Extract the [X, Y] coordinate from the center of the cell holding the provided text.  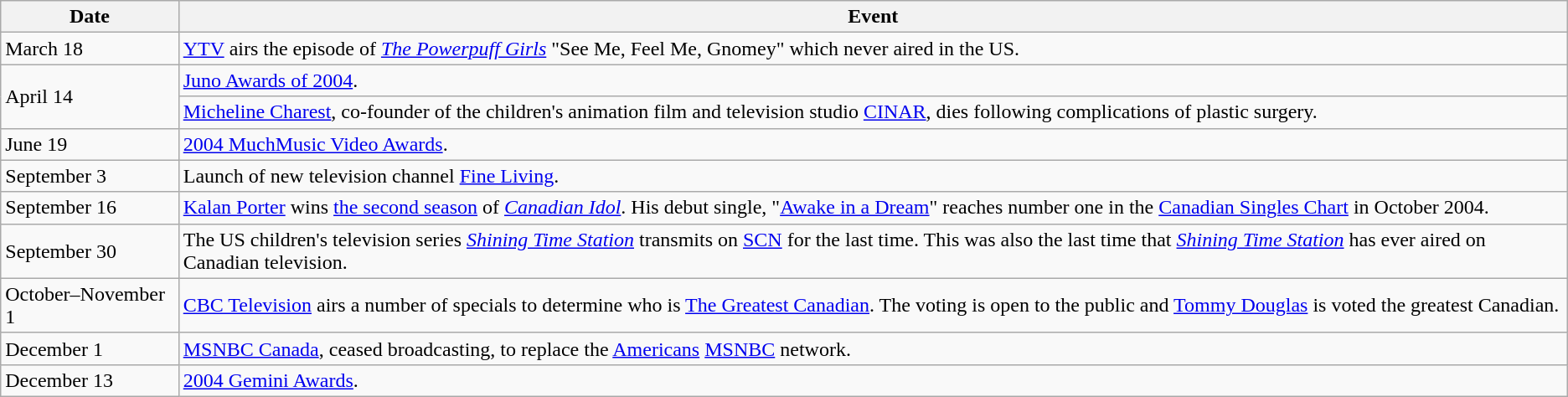
Event [873, 17]
Juno Awards of 2004. [873, 80]
June 19 [90, 144]
Micheline Charest, co-founder of the children's animation film and television studio CINAR, dies following complications of plastic surgery. [873, 112]
December 13 [90, 380]
December 1 [90, 348]
September 3 [90, 176]
YTV airs the episode of The Powerpuff Girls "See Me, Feel Me, Gnomey" which never aired in the US. [873, 49]
2004 Gemini Awards. [873, 380]
October–November 1 [90, 305]
Launch of new television channel Fine Living. [873, 176]
March 18 [90, 49]
Date [90, 17]
2004 MuchMusic Video Awards. [873, 144]
September 16 [90, 208]
MSNBC Canada, ceased broadcasting, to replace the Americans MSNBC network. [873, 348]
September 30 [90, 251]
April 14 [90, 96]
